Return (X, Y) of the center of cell containing provided text 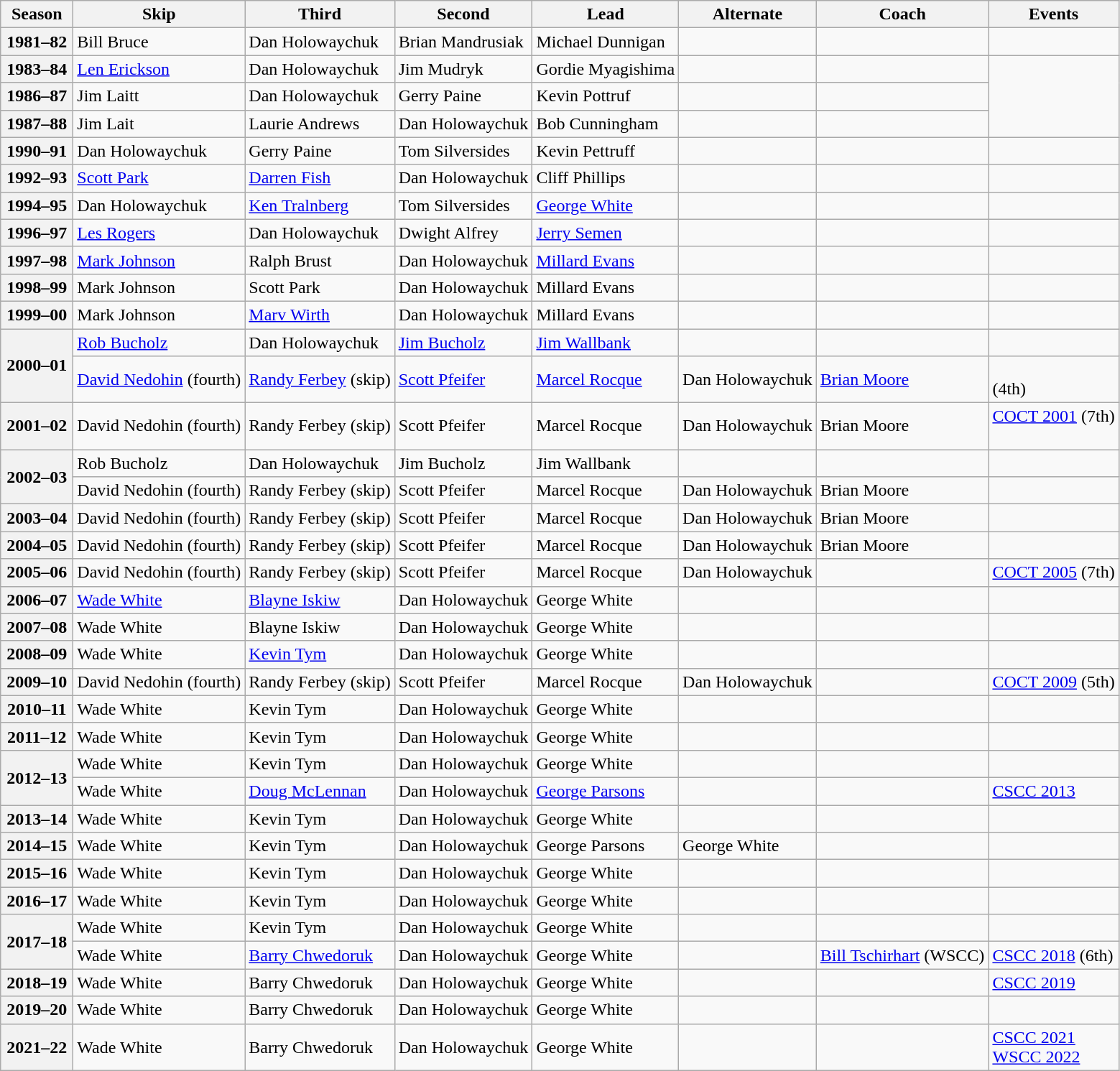
2006–07 (37, 600)
1987–88 (37, 124)
Marv Wirth (320, 315)
Jerry Semen (606, 233)
COCT 2009 (5th) (1053, 682)
Brian Mandrusiak (463, 42)
2005–06 (37, 572)
Les Rogers (159, 233)
Coach (902, 14)
Ralph Brust (320, 260)
Kevin Pettruff (606, 151)
2004–05 (37, 545)
Events (1053, 14)
1998–99 (37, 287)
Darren Fish (320, 178)
CSCC 2021 WSCC 2022 (1053, 1047)
2011–12 (37, 736)
Doug McLennan (320, 791)
2001–02 (37, 427)
2013–14 (37, 818)
2012–13 (37, 777)
Len Erickson (159, 69)
2016–17 (37, 901)
2021–22 (37, 1047)
Bill Bruce (159, 42)
Second (463, 14)
1983–84 (37, 69)
CSCC 2013 (1053, 791)
2010–11 (37, 709)
2018–19 (37, 983)
2002–03 (37, 477)
Third (320, 14)
Gordie Myagishima (606, 69)
2000–01 (37, 366)
CSCC 2018 (6th) (1053, 955)
CSCC 2019 (1053, 983)
2019–20 (37, 1010)
(4th) (1053, 379)
Ken Tralnberg (320, 205)
Kevin Pottruf (606, 96)
2009–10 (37, 682)
1994–95 (37, 205)
1996–97 (37, 233)
2007–08 (37, 627)
2017–18 (37, 942)
Cliff Phillips (606, 178)
Michael Dunnigan (606, 42)
2003–04 (37, 518)
Jim Lait (159, 124)
Laurie Andrews (320, 124)
Dwight Alfrey (463, 233)
2014–15 (37, 846)
COCT 2005 (7th) (1053, 572)
1981–82 (37, 42)
1992–93 (37, 178)
1999–00 (37, 315)
2008–09 (37, 654)
1990–91 (37, 151)
1986–87 (37, 96)
COCT 2001 (7th) (1053, 427)
Bill Tschirhart (WSCC) (902, 955)
1997–98 (37, 260)
Season (37, 14)
Jim Mudryk (463, 69)
Alternate (748, 14)
Skip (159, 14)
Bob Cunningham (606, 124)
Jim Laitt (159, 96)
2015–16 (37, 873)
Lead (606, 14)
